Scan for the cell matching the given text and deliver its [X, Y] coordinate at center. 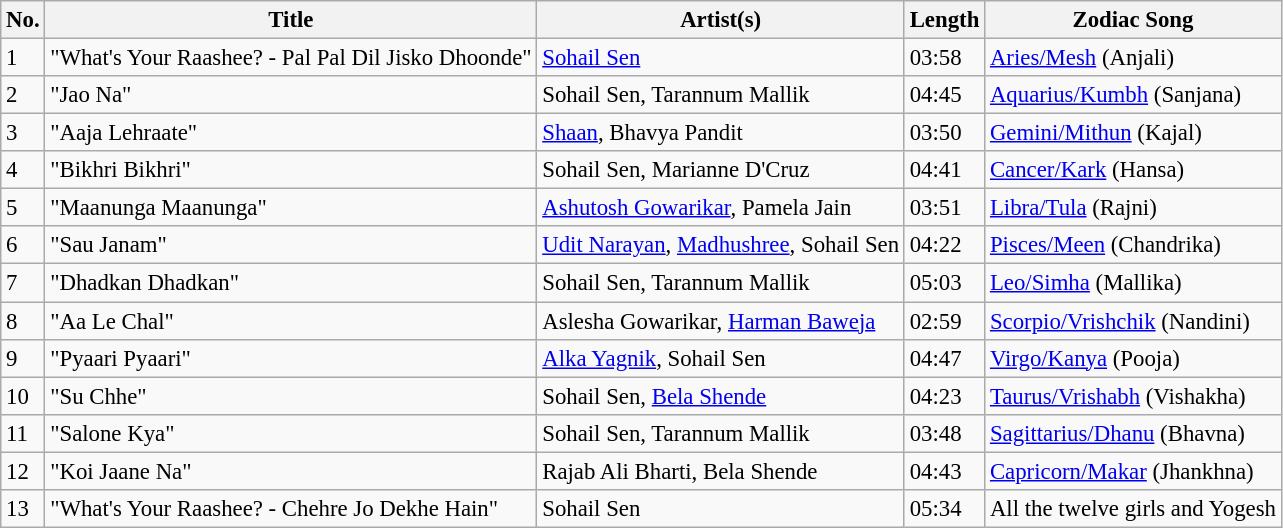
Rajab Ali Bharti, Bela Shende [720, 471]
"Aa Le Chal" [291, 321]
03:58 [944, 58]
04:41 [944, 170]
Gemini/Mithun (Kajal) [1134, 133]
Leo/Simha (Mallika) [1134, 283]
04:45 [944, 95]
Sohail Sen, Marianne D'Cruz [720, 170]
05:03 [944, 283]
03:48 [944, 433]
3 [23, 133]
8 [23, 321]
Udit Narayan, Madhushree, Sohail Sen [720, 245]
"Sau Janam" [291, 245]
Length [944, 20]
Virgo/Kanya (Pooja) [1134, 358]
Capricorn/Makar (Jhankhna) [1134, 471]
04:22 [944, 245]
Pisces/Meen (Chandrika) [1134, 245]
Sohail Sen, Bela Shende [720, 396]
Libra/Tula (Rajni) [1134, 208]
Zodiac Song [1134, 20]
02:59 [944, 321]
Cancer/Kark (Hansa) [1134, 170]
5 [23, 208]
"Maanunga Maanunga" [291, 208]
"What's Your Raashee? - Chehre Jo Dekhe Hain" [291, 509]
6 [23, 245]
Aquarius/Kumbh (Sanjana) [1134, 95]
"Jao Na" [291, 95]
Alka Yagnik, Sohail Sen [720, 358]
13 [23, 509]
9 [23, 358]
Shaan, Bhavya Pandit [720, 133]
Title [291, 20]
Artist(s) [720, 20]
11 [23, 433]
Aslesha Gowarikar, Harman Baweja [720, 321]
10 [23, 396]
7 [23, 283]
"Koi Jaane Na" [291, 471]
Taurus/Vrishabh (Vishakha) [1134, 396]
03:50 [944, 133]
04:43 [944, 471]
4 [23, 170]
04:47 [944, 358]
"What's Your Raashee? - Pal Pal Dil Jisko Dhoonde" [291, 58]
Sagittarius/Dhanu (Bhavna) [1134, 433]
"Salone Kya" [291, 433]
"Bikhri Bikhri" [291, 170]
"Aaja Lehraate" [291, 133]
Aries/Mesh (Anjali) [1134, 58]
2 [23, 95]
03:51 [944, 208]
Scorpio/Vrishchik (Nandini) [1134, 321]
05:34 [944, 509]
1 [23, 58]
Ashutosh Gowarikar, Pamela Jain [720, 208]
"Su Chhe" [291, 396]
"Dhadkan Dhadkan" [291, 283]
All the twelve girls and Yogesh [1134, 509]
04:23 [944, 396]
12 [23, 471]
No. [23, 20]
"Pyaari Pyaari" [291, 358]
